Find where the given text appears and provide that cell's center as (x, y) coordinate. 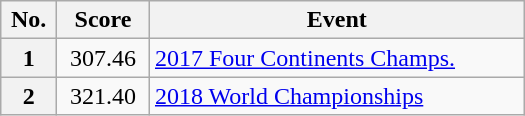
2018 World Championships (336, 96)
2 (29, 96)
No. (29, 20)
2017 Four Continents Champs. (336, 58)
307.46 (104, 58)
1 (29, 58)
Event (336, 20)
Score (104, 20)
321.40 (104, 96)
